Locate the cell with the specified text and output its (X, Y) center coordinate. 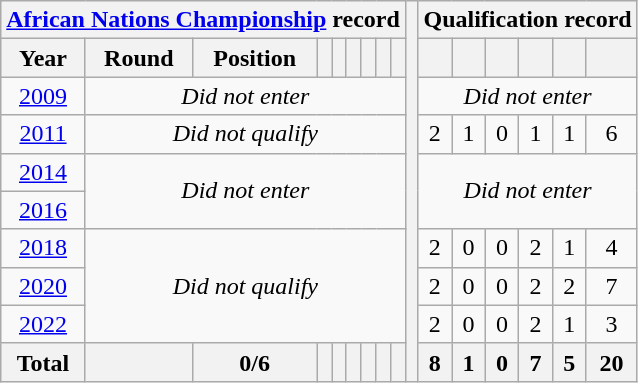
Qualification record (528, 20)
2014 (44, 172)
2020 (44, 286)
Position (254, 58)
2016 (44, 210)
2022 (44, 324)
2011 (44, 134)
6 (612, 134)
2018 (44, 248)
8 (435, 362)
3 (612, 324)
20 (612, 362)
Year (44, 58)
4 (612, 248)
2009 (44, 96)
African Nations Championship record (204, 20)
Total (44, 362)
0/6 (254, 362)
Round (138, 58)
5 (569, 362)
